Extract the (X, Y) coordinate from the center of the cell holding the provided text.  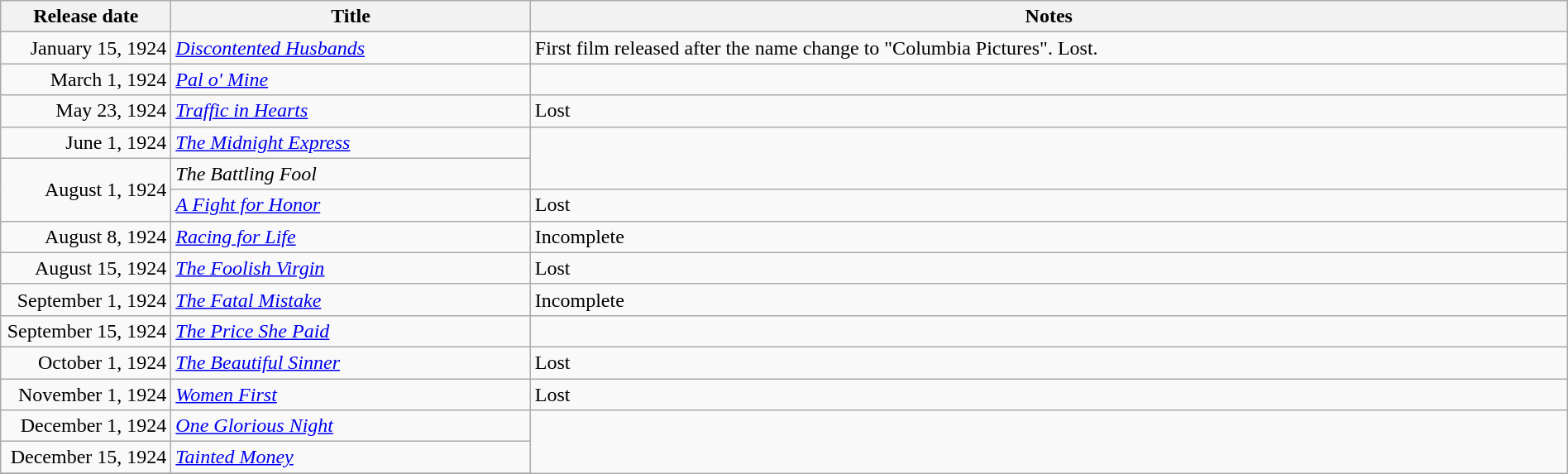
May 23, 1924 (86, 111)
December 1, 1924 (86, 426)
The Battling Fool (351, 174)
A Fight for Honor (351, 205)
November 1, 1924 (86, 395)
The Beautiful Sinner (351, 362)
Racing for Life (351, 237)
Traffic in Hearts (351, 111)
October 1, 1924 (86, 362)
The Midnight Express (351, 142)
First film released after the name change to "Columbia Pictures". Lost. (1049, 48)
August 8, 1924 (86, 237)
September 15, 1924 (86, 331)
The Price She Paid (351, 331)
The Foolish Virgin (351, 268)
Release date (86, 17)
August 15, 1924 (86, 268)
January 15, 1924 (86, 48)
Pal o' Mine (351, 79)
August 1, 1924 (86, 189)
September 1, 1924 (86, 299)
One Glorious Night (351, 426)
March 1, 1924 (86, 79)
Notes (1049, 17)
Title (351, 17)
Tainted Money (351, 457)
December 15, 1924 (86, 457)
Women First (351, 395)
June 1, 1924 (86, 142)
Discontented Husbands (351, 48)
The Fatal Mistake (351, 299)
